Return [x, y] of the center of cell containing provided text 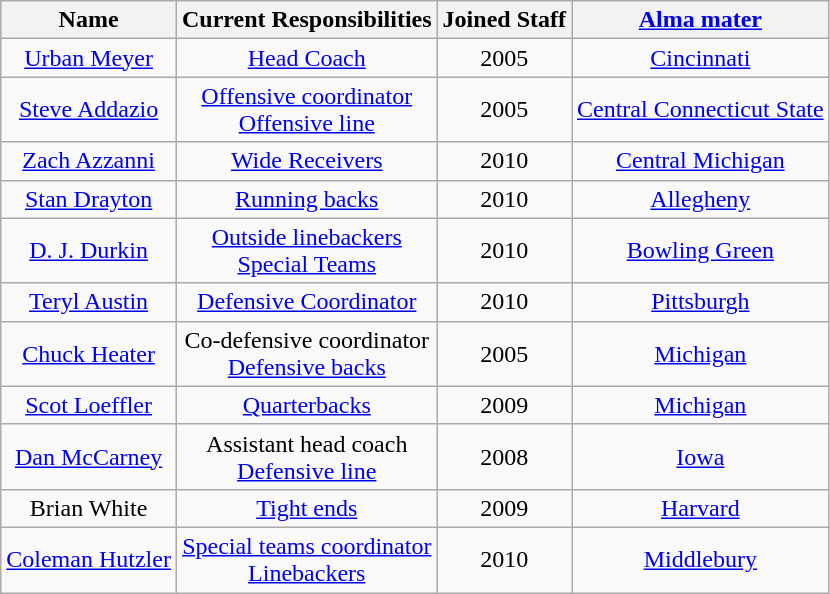
Zach Azzanni [89, 161]
Central Connecticut State [701, 110]
Iowa [701, 456]
Stan Drayton [89, 199]
Coleman Hutzler [89, 560]
Steve Addazio [89, 110]
Offensive coordinatorOffensive line [306, 110]
Alma mater [701, 20]
Assistant head coachDefensive line [306, 456]
Outside linebackersSpecial Teams [306, 250]
Scot Loeffler [89, 405]
Quarterbacks [306, 405]
Central Michigan [701, 161]
Running backs [306, 199]
Brian White [89, 508]
Allegheny [701, 199]
2008 [504, 456]
Current Responsibilities [306, 20]
Chuck Heater [89, 354]
Middlebury [701, 560]
Teryl Austin [89, 302]
Pittsburgh [701, 302]
Name [89, 20]
Cincinnati [701, 58]
Head Coach [306, 58]
Wide Receivers [306, 161]
Co-defensive coordinatorDefensive backs [306, 354]
D. J. Durkin [89, 250]
Bowling Green [701, 250]
Defensive Coordinator [306, 302]
Joined Staff [504, 20]
Special teams coordinatorLinebackers [306, 560]
Tight ends [306, 508]
Harvard [701, 508]
Urban Meyer [89, 58]
Dan McCarney [89, 456]
